Extract the (X, Y) coordinate from the center of the cell holding the provided text.  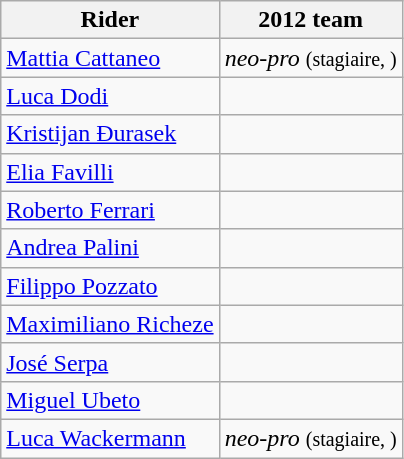
José Serpa (110, 362)
Roberto Ferrari (110, 210)
Rider (110, 20)
Luca Wackermann (110, 438)
Luca Dodi (110, 96)
Kristijan Đurasek (110, 134)
Elia Favilli (110, 172)
Miguel Ubeto (110, 400)
Filippo Pozzato (110, 286)
Maximiliano Richeze (110, 324)
Andrea Palini (110, 248)
2012 team (310, 20)
Mattia Cattaneo (110, 58)
